Search for the cell housing the specified text and yield its (X, Y) center coordinate. 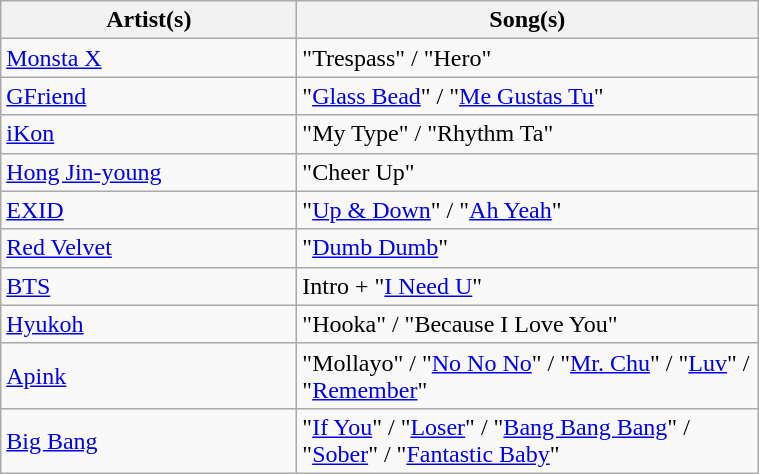
"Trespass" / "Hero" (528, 58)
"Dumb Dumb" (528, 248)
Artist(s) (149, 20)
Big Bang (149, 440)
Song(s) (528, 20)
GFriend (149, 96)
"If You" / "Loser" / "Bang Bang Bang" / "Sober" / "Fantastic Baby" (528, 440)
BTS (149, 286)
EXID (149, 210)
"Glass Bead" / "Me Gustas Tu" (528, 96)
"My Type" / "Rhythm Ta" (528, 134)
"Mollayo" / "No No No" / "Mr. Chu" / "Luv" / "Remember" (528, 376)
"Up & Down" / "Ah Yeah" (528, 210)
Apink (149, 376)
"Hooka" / "Because I Love You" (528, 324)
Intro + "I Need U" (528, 286)
"Cheer Up" (528, 172)
Hong Jin-young (149, 172)
iKon (149, 134)
Hyukoh (149, 324)
Monsta X (149, 58)
Red Velvet (149, 248)
